Return the [X, Y] coordinate for the center point of the cell that contains the specified text.  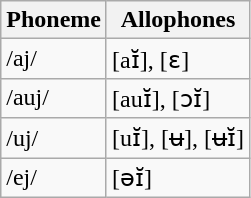
/ej/ [54, 178]
Allophones [178, 20]
[auɪ̆], [ɔɪ̆] [178, 98]
[uɪ̆], [ʉ], [ʉɪ̆] [178, 138]
/uj/ [54, 138]
/auj/ [54, 98]
Phoneme [54, 20]
[aɪ̆], [ɛ] [178, 59]
/aj/ [54, 59]
[əɪ̆] [178, 178]
